Capture the cell that displays the provided text and extract its (X, Y) central coordinate. 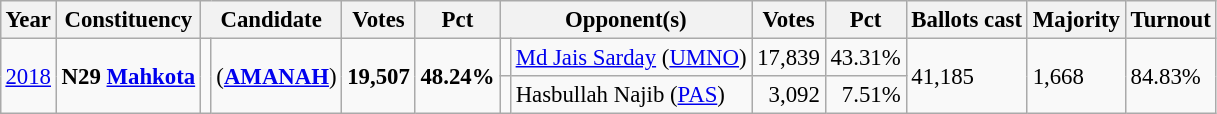
43.31% (866, 57)
48.24% (458, 76)
Md Jais Sarday (UMNO) (631, 57)
41,185 (966, 76)
Opponent(s) (626, 20)
17,839 (788, 57)
7.51% (866, 95)
1,668 (1076, 76)
2018 (28, 76)
3,092 (788, 95)
84.83% (1170, 76)
Constituency (128, 20)
N29 Mahkota (128, 76)
(AMANAH) (276, 76)
19,507 (378, 76)
Year (28, 20)
Ballots cast (966, 20)
Hasbullah Najib (PAS) (631, 95)
Turnout (1170, 20)
Majority (1076, 20)
Candidate (270, 20)
